Return (x, y) of the center of cell containing provided text 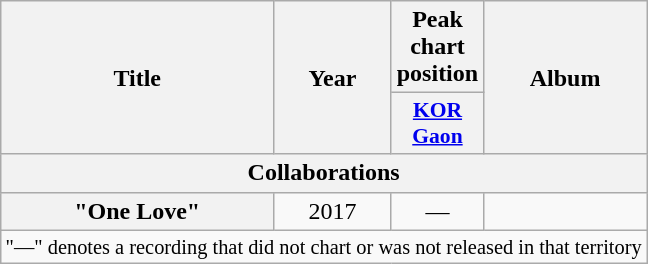
Collaborations (324, 173)
2017 (333, 211)
Year (333, 78)
Title (138, 78)
KORGaon (437, 124)
— (437, 211)
"One Love" (138, 211)
Peak chart position (437, 47)
"—" denotes a recording that did not chart or was not released in that territory (324, 247)
Album (566, 78)
